Search for the cell housing the specified text and yield its [X, Y] center coordinate. 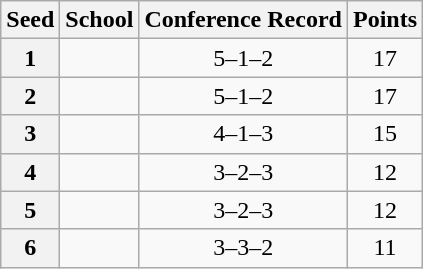
3–3–2 [244, 248]
Conference Record [244, 20]
5 [30, 210]
2 [30, 96]
6 [30, 248]
15 [384, 134]
4–1–3 [244, 134]
School [100, 20]
3 [30, 134]
Points [384, 20]
Seed [30, 20]
11 [384, 248]
4 [30, 172]
1 [30, 58]
